Output the (X, Y) coordinate of the center of the cell containing the given text.  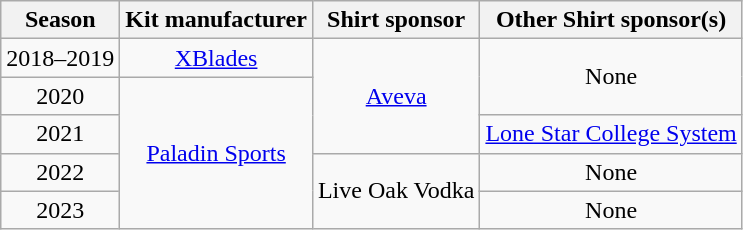
Kit manufacturer (216, 20)
Lone Star College System (611, 134)
Other Shirt sponsor(s) (611, 20)
Aveva (396, 96)
Live Oak Vodka (396, 191)
2021 (60, 134)
2023 (60, 210)
Shirt sponsor (396, 20)
Paladin Sports (216, 153)
Season (60, 20)
2018–2019 (60, 58)
XBlades (216, 58)
2020 (60, 96)
2022 (60, 172)
